Provide the (X, Y) coordinate of the cell's center where the given text is located.  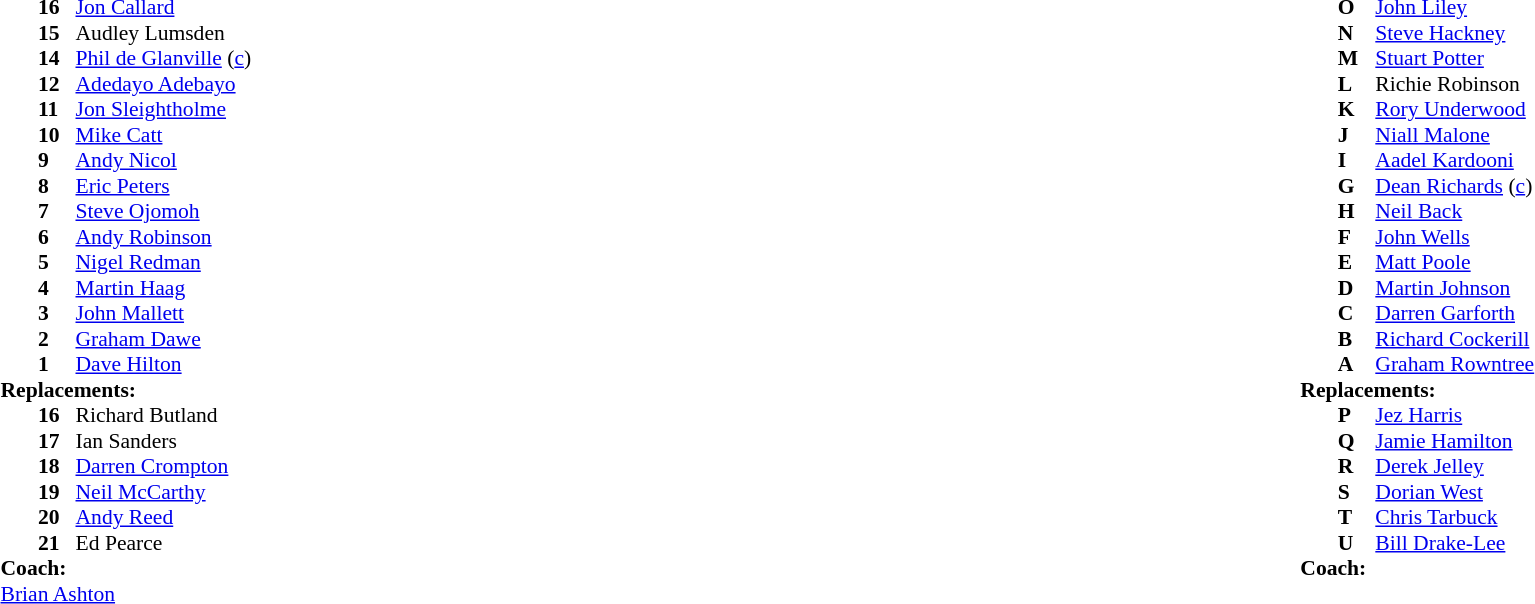
Darren Garforth (1454, 313)
Richard Cockerill (1454, 339)
L (1357, 84)
14 (57, 59)
P (1357, 415)
5 (57, 263)
S (1357, 492)
Dean Richards (c) (1454, 186)
12 (57, 84)
10 (57, 135)
B (1357, 339)
16 (57, 415)
Richie Robinson (1454, 84)
Jon Sleightholme (164, 109)
Andy Nicol (164, 161)
K (1357, 109)
Graham Rowntree (1454, 365)
20 (57, 517)
Mike Catt (164, 135)
17 (57, 441)
4 (57, 288)
Rory Underwood (1454, 109)
Andy Reed (164, 517)
R (1357, 467)
Martin Haag (164, 288)
Dorian West (1454, 492)
A (1357, 365)
Niall Malone (1454, 135)
Ed Pearce (164, 543)
T (1357, 517)
Steve Hackney (1454, 33)
Steve Ojomoh (164, 211)
2 (57, 339)
Dave Hilton (164, 365)
N (1357, 33)
6 (57, 237)
21 (57, 543)
Jez Harris (1454, 415)
E (1357, 263)
1 (57, 365)
C (1357, 313)
Stuart Potter (1454, 59)
Chris Tarbuck (1454, 517)
U (1357, 543)
Neil Back (1454, 211)
Jamie Hamilton (1454, 441)
J (1357, 135)
3 (57, 313)
Graham Dawe (164, 339)
F (1357, 237)
Matt Poole (1454, 263)
18 (57, 467)
19 (57, 492)
9 (57, 161)
Audley Lumsden (164, 33)
D (1357, 288)
Derek Jelley (1454, 467)
G (1357, 186)
Nigel Redman (164, 263)
H (1357, 211)
Aadel Kardooni (1454, 161)
Bill Drake-Lee (1454, 543)
Ian Sanders (164, 441)
15 (57, 33)
Darren Crompton (164, 467)
7 (57, 211)
John Wells (1454, 237)
Andy Robinson (164, 237)
11 (57, 109)
Richard Butland (164, 415)
I (1357, 161)
Q (1357, 441)
Phil de Glanville (c) (164, 59)
Martin Johnson (1454, 288)
Adedayo Adebayo (164, 84)
Neil McCarthy (164, 492)
M (1357, 59)
John Mallett (164, 313)
8 (57, 186)
Eric Peters (164, 186)
